Identify which cell holds the provided text, then report its (x, y) central coordinate. 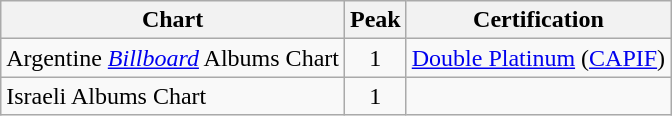
Certification (538, 20)
Chart (173, 20)
Peak (375, 20)
Israeli Albums Chart (173, 96)
Argentine Billboard Albums Chart (173, 58)
Double Platinum (CAPIF) (538, 58)
